Detect which cell encompasses the target text, then output its (X, Y) center coordinate. 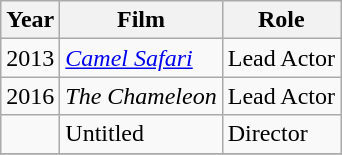
Year (30, 20)
Camel Safari (141, 58)
Film (141, 20)
The Chameleon (141, 96)
Untitled (141, 134)
Role (281, 20)
2016 (30, 96)
2013 (30, 58)
Director (281, 134)
